From the cell containing the given text, extract its center point as [x, y] coordinate. 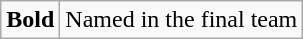
Bold [30, 20]
Named in the final team [182, 20]
